Determine the [X, Y] coordinate at the center of the cell enclosing the given text.  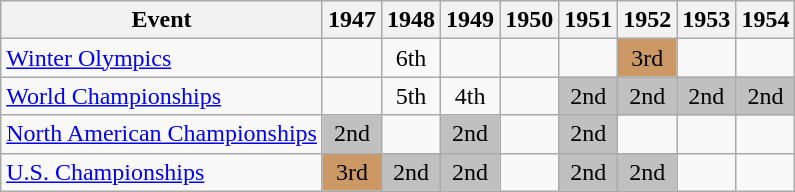
1947 [352, 20]
Winter Olympics [162, 58]
1953 [706, 20]
World Championships [162, 96]
5th [412, 96]
6th [412, 58]
1951 [588, 20]
North American Championships [162, 134]
U.S. Championships [162, 172]
1950 [530, 20]
1954 [766, 20]
1952 [648, 20]
4th [470, 96]
1948 [412, 20]
Event [162, 20]
1949 [470, 20]
